Determine the (X, Y) coordinate at the center of the cell enclosing the given text.  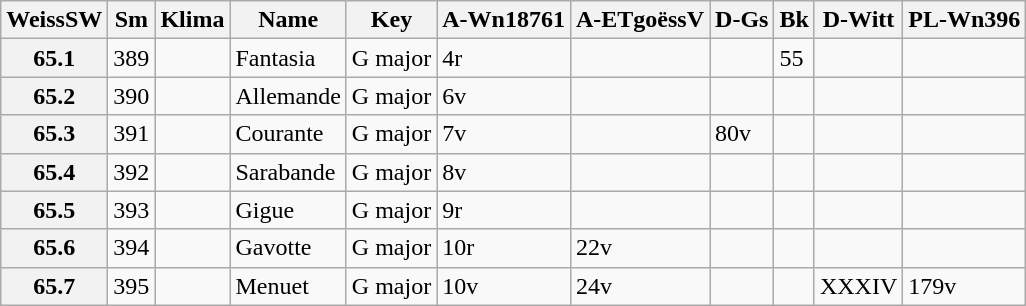
393 (132, 210)
10v (504, 286)
Sarabande (288, 172)
D-Witt (858, 20)
7v (504, 134)
4r (504, 58)
395 (132, 286)
65.1 (54, 58)
Courante (288, 134)
10r (504, 248)
Bk (794, 20)
179v (964, 286)
Gigue (288, 210)
Klima (192, 20)
Key (391, 20)
Menuet (288, 286)
8v (504, 172)
65.2 (54, 96)
65.3 (54, 134)
PL-Wn396 (964, 20)
WeissSW (54, 20)
9r (504, 210)
65.6 (54, 248)
6v (504, 96)
392 (132, 172)
D-Gs (742, 20)
65.5 (54, 210)
394 (132, 248)
Name (288, 20)
391 (132, 134)
22v (640, 248)
65.7 (54, 286)
390 (132, 96)
Gavotte (288, 248)
Allemande (288, 96)
A-ETgoëssV (640, 20)
A-Wn18761 (504, 20)
Sm (132, 20)
XXXIV (858, 286)
389 (132, 58)
24v (640, 286)
Fantasia (288, 58)
55 (794, 58)
80v (742, 134)
65.4 (54, 172)
